For the text-containing cell, return its midpoint in (X, Y) coordinate format. 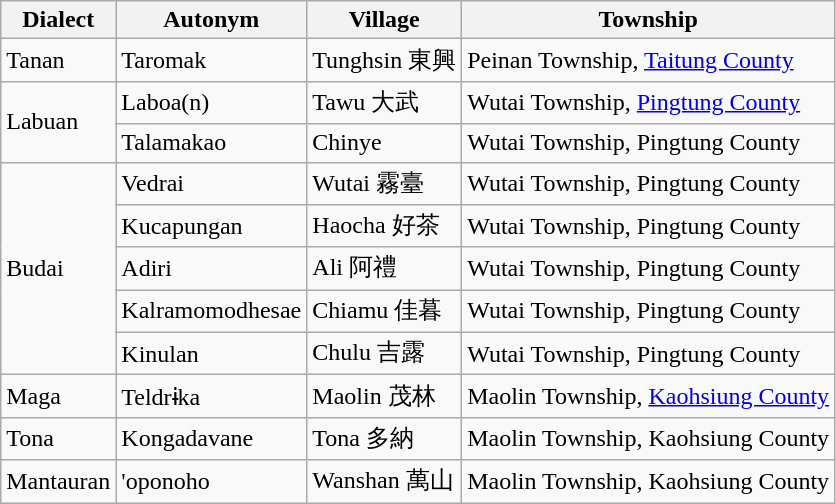
Haocha 好茶 (384, 226)
Chinye (384, 143)
Maolin 茂林 (384, 396)
Tunghsin 東興 (384, 60)
'oponoho (212, 482)
Kalramomodhesae (212, 312)
Tona (58, 438)
Chiamu 佳暮 (384, 312)
Adiri (212, 268)
Talamakao (212, 143)
Tawu 大武 (384, 102)
Kucapungan (212, 226)
Township (648, 20)
Taromak (212, 60)
Vedrai (212, 184)
Wutai 霧臺 (384, 184)
Tanan (58, 60)
Chulu 吉露 (384, 354)
Laboa(n) (212, 102)
Peinan Township, Taitung County (648, 60)
Tona 多納 (384, 438)
Teldrɨka (212, 396)
Budai (58, 268)
Maga (58, 396)
Kinulan (212, 354)
Dialect (58, 20)
Wanshan 萬山 (384, 482)
Mantauran (58, 482)
Autonym (212, 20)
Ali 阿禮 (384, 268)
Village (384, 20)
Labuan (58, 122)
Kongadavane (212, 438)
